Pinpoint the cell where the given text exists, returning its [x, y] midpoint coordinate. 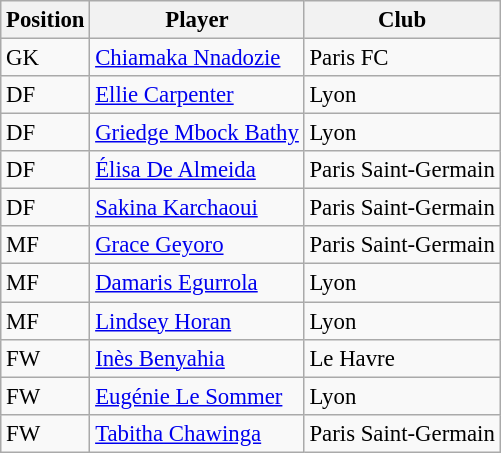
Lindsey Horan [197, 321]
Chiamaka Nnadozie [197, 58]
Player [197, 20]
Griedge Mbock Bathy [197, 133]
GK [46, 58]
Le Havre [402, 358]
Inès Benyahia [197, 358]
Damaris Egurrola [197, 283]
Grace Geyoro [197, 245]
Position [46, 20]
Sakina Karchaoui [197, 208]
Paris FC [402, 58]
Club [402, 20]
Élisa De Almeida [197, 170]
Ellie Carpenter [197, 95]
Eugénie Le Sommer [197, 396]
Tabitha Chawinga [197, 433]
